Pinpoint the cell where the given text exists, returning its (X, Y) midpoint coordinate. 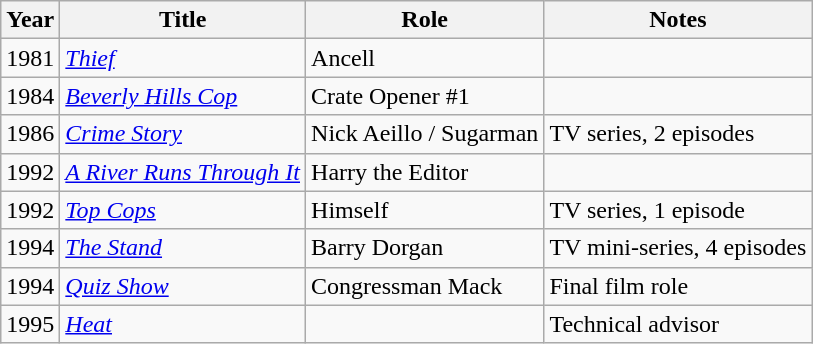
Quiz Show (183, 286)
A River Runs Through It (183, 172)
TV series, 1 episode (678, 210)
Thief (183, 58)
Himself (425, 210)
1984 (30, 96)
Beverly Hills Cop (183, 96)
Role (425, 20)
Technical advisor (678, 324)
1981 (30, 58)
1995 (30, 324)
Harry the Editor (425, 172)
Barry Dorgan (425, 248)
Year (30, 20)
Top Cops (183, 210)
TV mini-series, 4 episodes (678, 248)
Congressman Mack (425, 286)
Heat (183, 324)
TV series, 2 episodes (678, 134)
Nick Aeillo / Sugarman (425, 134)
The Stand (183, 248)
Crate Opener #1 (425, 96)
Crime Story (183, 134)
1986 (30, 134)
Title (183, 20)
Ancell (425, 58)
Notes (678, 20)
Final film role (678, 286)
